From the cell containing the given text, extract its center point as [x, y] coordinate. 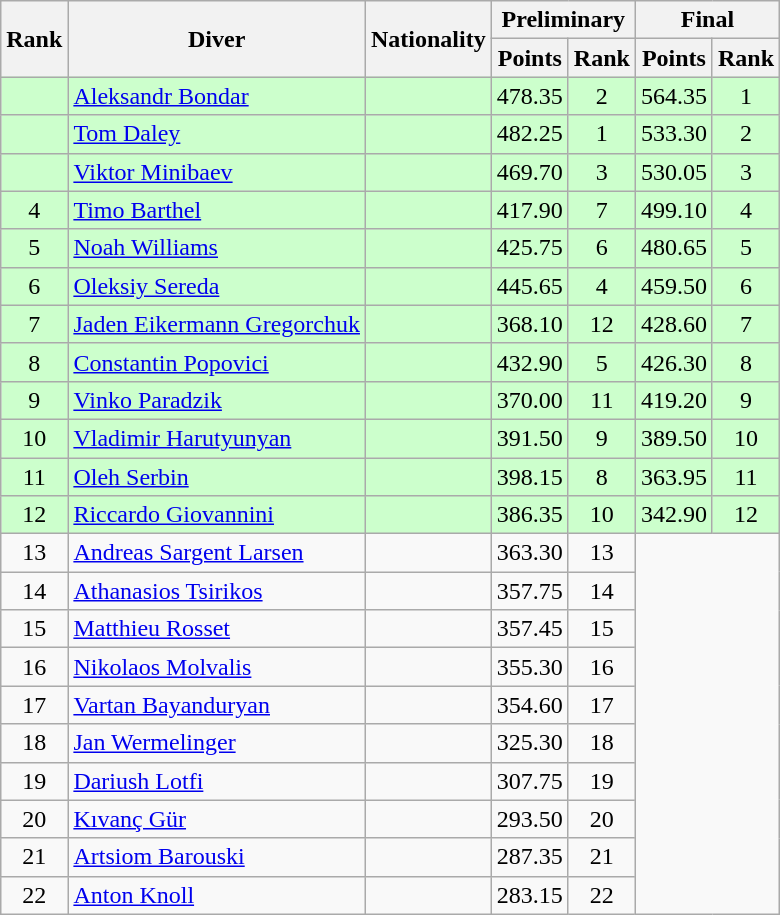
Final [707, 20]
357.75 [530, 591]
355.30 [530, 667]
342.90 [674, 515]
419.20 [674, 400]
469.70 [530, 172]
287.35 [530, 857]
Athanasios Tsirikos [217, 591]
Andreas Sargent Larsen [217, 553]
Tom Daley [217, 134]
428.60 [674, 324]
Noah Williams [217, 248]
533.30 [674, 134]
293.50 [530, 819]
426.30 [674, 362]
499.10 [674, 210]
Preliminary [563, 20]
Artsiom Barouski [217, 857]
Anton Knoll [217, 895]
Constantin Popovici [217, 362]
386.35 [530, 515]
432.90 [530, 362]
325.30 [530, 743]
398.15 [530, 477]
354.60 [530, 705]
391.50 [530, 438]
Diver [217, 39]
Vartan Bayanduryan [217, 705]
Timo Barthel [217, 210]
370.00 [530, 400]
564.35 [674, 96]
389.50 [674, 438]
307.75 [530, 781]
Kıvanç Gür [217, 819]
425.75 [530, 248]
Nikolaos Molvalis [217, 667]
478.35 [530, 96]
Matthieu Rosset [217, 629]
Jaden Eikermann Gregorchuk [217, 324]
363.30 [530, 553]
Dariush Lotfi [217, 781]
Oleh Serbin [217, 477]
417.90 [530, 210]
Nationality [428, 39]
357.45 [530, 629]
482.25 [530, 134]
363.95 [674, 477]
283.15 [530, 895]
Riccardo Giovannini [217, 515]
Aleksandr Bondar [217, 96]
445.65 [530, 286]
480.65 [674, 248]
Vinko Paradzik [217, 400]
368.10 [530, 324]
530.05 [674, 172]
Oleksiy Sereda [217, 286]
459.50 [674, 286]
Vladimir Harutyunyan [217, 438]
Jan Wermelinger [217, 743]
Viktor Minibaev [217, 172]
